Extract the (x, y) coordinate from the center of the cell holding the provided text.  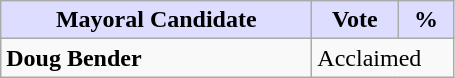
Acclaimed (383, 58)
Doug Bender (156, 58)
Mayoral Candidate (156, 20)
% (426, 20)
Vote (355, 20)
